Provide the [x, y] coordinate of the cell's center where the given text is located.  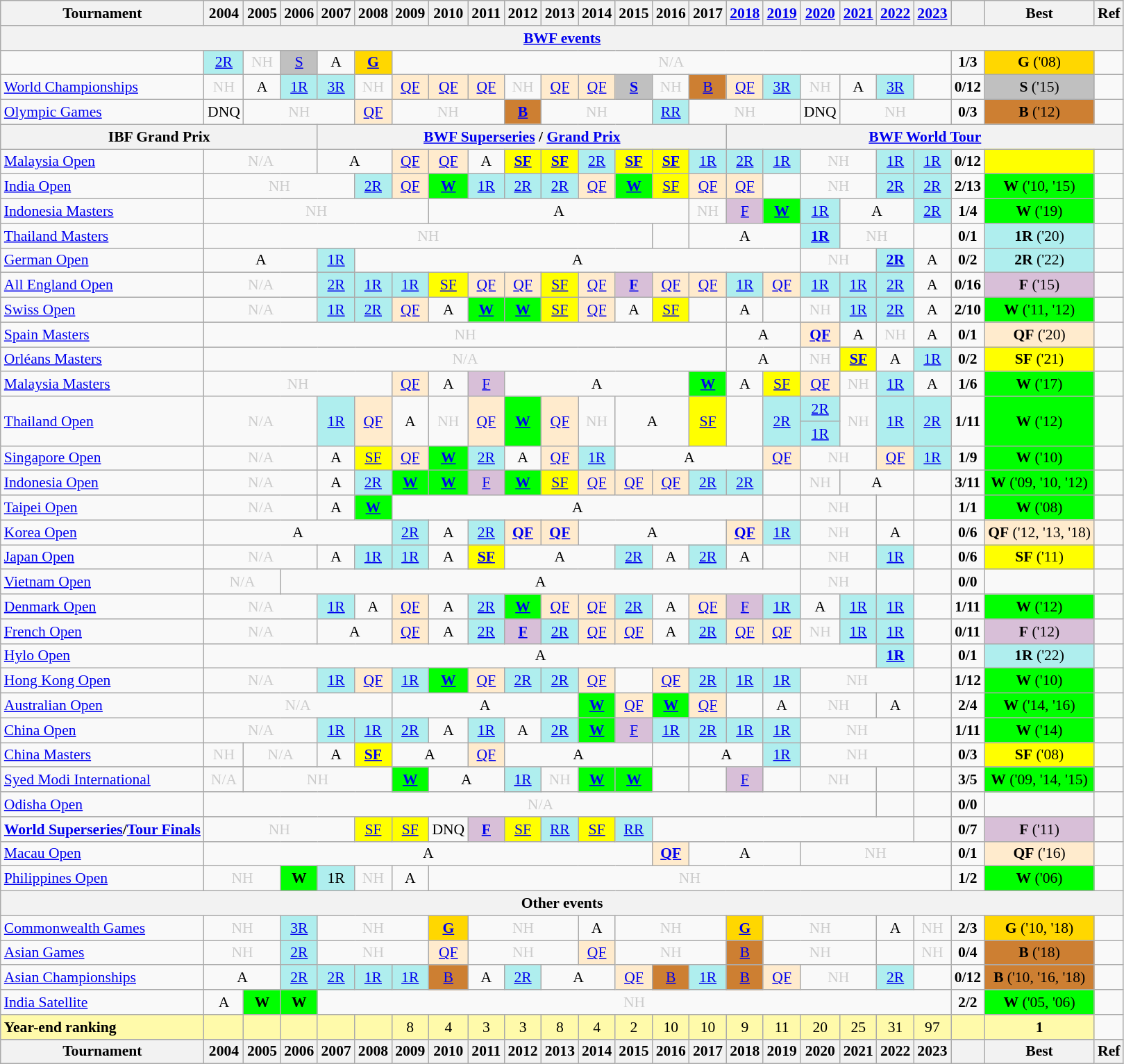
Korea Open [103, 532]
2/2 [968, 1002]
1R ('20) [1039, 236]
Thailand Open [103, 421]
F ('12) [1039, 632]
Hong Kong Open [103, 681]
IBF Grand Prix [160, 137]
20 [821, 1027]
Vietnam Open [103, 582]
31 [896, 1027]
1/2 [968, 879]
World Superseries/Tour Finals [103, 829]
Indonesia Masters [103, 211]
0/11 [968, 632]
W ('06) [1039, 879]
Odisha Open [103, 804]
German Open [103, 260]
Spain Masters [103, 335]
Syed Modi International [103, 780]
1R ('22) [1039, 656]
Olympic Games [103, 112]
1/9 [968, 458]
1/3 [968, 62]
2/4 [968, 706]
W ('09, '14, '15) [1039, 780]
QF ('12, '13, '18) [1039, 532]
W ('11, '12) [1039, 310]
B ('10, '16, '18) [1039, 978]
1 [1039, 1027]
W ('08) [1039, 508]
India Satellite [103, 1002]
W ('14) [1039, 730]
Singapore Open [103, 458]
1/4 [968, 211]
2 [633, 1027]
W ('17) [1039, 385]
World Championships [103, 87]
2/10 [968, 310]
W ('05, '06) [1039, 1002]
3/11 [968, 483]
BWF World Tour [925, 137]
Hylo Open [103, 656]
Indonesia Open [103, 483]
Malaysia Open [103, 162]
QF ('20) [1039, 335]
25 [858, 1027]
2R ('22) [1039, 260]
W ('14, '16) [1039, 706]
F ('11) [1039, 829]
Thailand Masters [103, 236]
W ('19) [1039, 211]
QF ('16) [1039, 854]
Asian Games [103, 953]
1/6 [968, 385]
SF ('21) [1039, 360]
3/5 [968, 780]
Denmark Open [103, 607]
1/12 [968, 681]
SF ('08) [1039, 755]
BWF Superseries / Grand Prix [522, 137]
W ('09, '10, '12) [1039, 483]
Swiss Open [103, 310]
0/4 [968, 953]
French Open [103, 632]
Year-end ranking [103, 1027]
1/1 [968, 508]
11 [782, 1027]
G ('10, '18) [1039, 928]
Other events [562, 904]
B ('12) [1039, 112]
India Open [103, 187]
China Masters [103, 755]
Taipei Open [103, 508]
Japan Open [103, 557]
9 [744, 1027]
Asian Championships [103, 978]
G ('08) [1039, 62]
Philippines Open [103, 879]
Malaysia Masters [103, 385]
Australian Open [103, 706]
F ('15) [1039, 285]
B ('18) [1039, 953]
0/16 [968, 285]
S ('15) [1039, 87]
2/13 [968, 187]
China Open [103, 730]
97 [932, 1027]
Macau Open [103, 854]
2/3 [968, 928]
BWF events [562, 38]
SF ('11) [1039, 557]
All England Open [103, 285]
Commonwealth Games [103, 928]
0/7 [968, 829]
Orléans Masters [103, 360]
W ('10, '15) [1039, 187]
